Scan for the cell matching the given text and deliver its [x, y] coordinate at center. 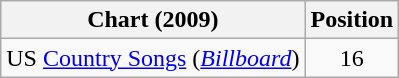
16 [352, 58]
US Country Songs (Billboard) [153, 58]
Chart (2009) [153, 20]
Position [352, 20]
